Return (X, Y) of the center of cell containing provided text 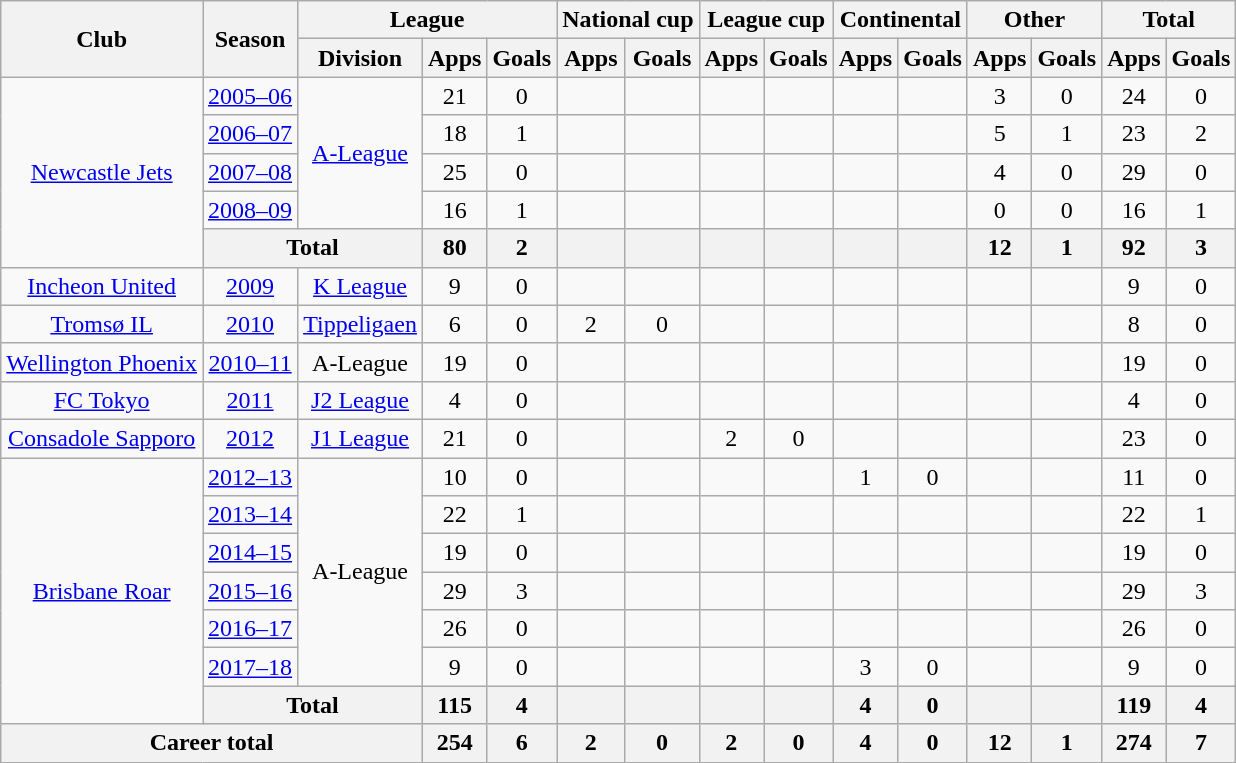
K League (360, 286)
2008–09 (250, 210)
2011 (250, 400)
10 (454, 477)
5 (999, 134)
Tromsø IL (102, 324)
25 (454, 172)
2013–14 (250, 515)
League (428, 20)
92 (1134, 248)
Continental (900, 20)
2005–06 (250, 96)
Club (102, 39)
2007–08 (250, 172)
Division (360, 58)
National cup (628, 20)
115 (454, 705)
2016–17 (250, 629)
2010 (250, 324)
J1 League (360, 438)
Wellington Phoenix (102, 362)
2010–11 (250, 362)
11 (1134, 477)
274 (1134, 743)
2015–16 (250, 591)
18 (454, 134)
8 (1134, 324)
2012 (250, 438)
J2 League (360, 400)
League cup (766, 20)
Career total (212, 743)
FC Tokyo (102, 400)
Incheon United (102, 286)
2012–13 (250, 477)
Consadole Sapporo (102, 438)
7 (1201, 743)
Season (250, 39)
Newcastle Jets (102, 172)
2006–07 (250, 134)
254 (454, 743)
24 (1134, 96)
119 (1134, 705)
Tippeligaen (360, 324)
Other (1034, 20)
Brisbane Roar (102, 591)
80 (454, 248)
2017–18 (250, 667)
2009 (250, 286)
2014–15 (250, 553)
